Find where the given text appears and provide that cell's center as (X, Y) coordinate. 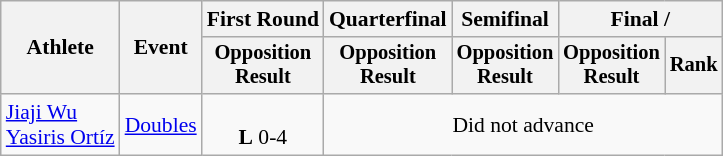
Doubles (161, 124)
Event (161, 48)
Athlete (60, 48)
Rank (694, 66)
Quarterfinal (388, 19)
Jiaji WuYasiris Ortíz (60, 124)
L 0-4 (263, 124)
First Round (263, 19)
Semifinal (506, 19)
Did not advance (523, 124)
Final / (640, 19)
